Identify which cell holds the provided text, then report its (x, y) central coordinate. 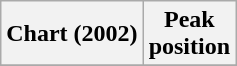
Peakposition (189, 34)
Chart (2002) (72, 34)
